Identify which cell holds the provided text, then report its (X, Y) central coordinate. 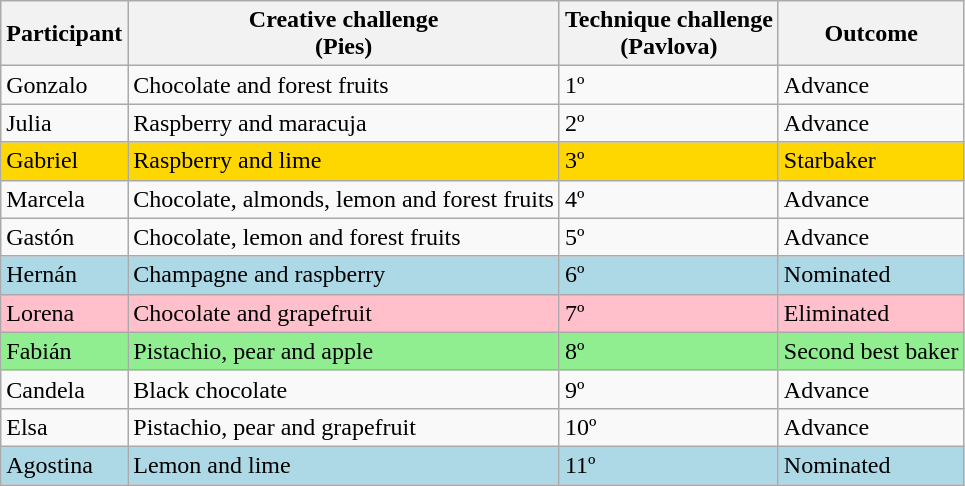
6º (668, 275)
5º (668, 237)
Julia (64, 123)
Elsa (64, 427)
9º (668, 389)
Second best baker (871, 351)
Pistachio, pear and grapefruit (344, 427)
11º (668, 465)
Marcela (64, 199)
3º (668, 161)
7º (668, 313)
Gastón (64, 237)
Lorena (64, 313)
Black chocolate (344, 389)
Pistachio, pear and apple (344, 351)
2º (668, 123)
Gabriel (64, 161)
Raspberry and lime (344, 161)
Eliminated (871, 313)
Participant (64, 34)
Candela (64, 389)
Raspberry and maracuja (344, 123)
Gonzalo (64, 85)
Fabián (64, 351)
Outcome (871, 34)
8º (668, 351)
Agostina (64, 465)
Chocolate, almonds, lemon and forest fruits (344, 199)
Chocolate and grapefruit (344, 313)
Creative challenge(Pies) (344, 34)
Chocolate, lemon and forest fruits (344, 237)
Technique challenge(Pavlova) (668, 34)
Chocolate and forest fruits (344, 85)
1º (668, 85)
Champagne and raspberry (344, 275)
10º (668, 427)
Hernán (64, 275)
4º (668, 199)
Starbaker (871, 161)
Lemon and lime (344, 465)
